Find where the given text appears and provide that cell's center as (x, y) coordinate. 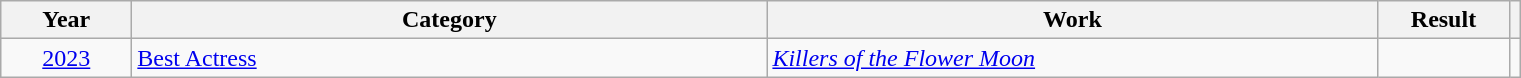
Killers of the Flower Moon (1072, 58)
Year (66, 20)
2023 (66, 58)
Result (1444, 20)
Category (450, 20)
Best Actress (450, 58)
Work (1072, 20)
